Extract the [x, y] coordinate from the center of the cell holding the provided text.  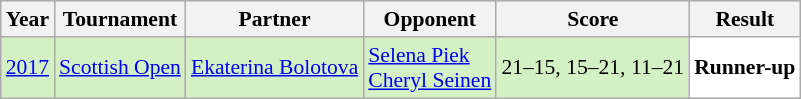
Opponent [430, 19]
21–15, 15–21, 11–21 [592, 68]
Selena Piek Cheryl Seinen [430, 68]
Partner [274, 19]
Score [592, 19]
Ekaterina Bolotova [274, 68]
Tournament [120, 19]
2017 [28, 68]
Result [744, 19]
Year [28, 19]
Scottish Open [120, 68]
Runner-up [744, 68]
